Return (X, Y) of the center of cell containing provided text 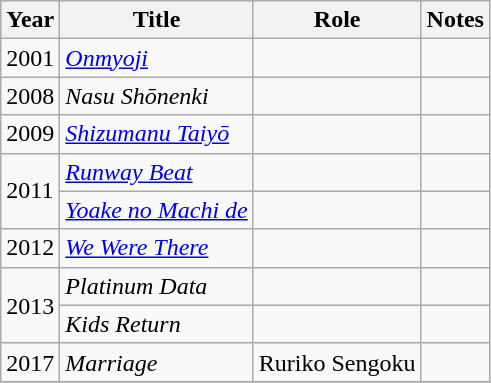
Year (30, 20)
2013 (30, 305)
2001 (30, 58)
Kids Return (156, 324)
Onmyoji (156, 58)
2009 (30, 134)
Runway Beat (156, 172)
Marriage (156, 362)
We Were There (156, 248)
Nasu Shōnenki (156, 96)
Ruriko Sengoku (337, 362)
2017 (30, 362)
Role (337, 20)
2012 (30, 248)
Shizumanu Taiyō (156, 134)
2008 (30, 96)
Platinum Data (156, 286)
2011 (30, 191)
Notes (455, 20)
Title (156, 20)
Yoake no Machi de (156, 210)
